Locate the cell with the specified text and output its [X, Y] center coordinate. 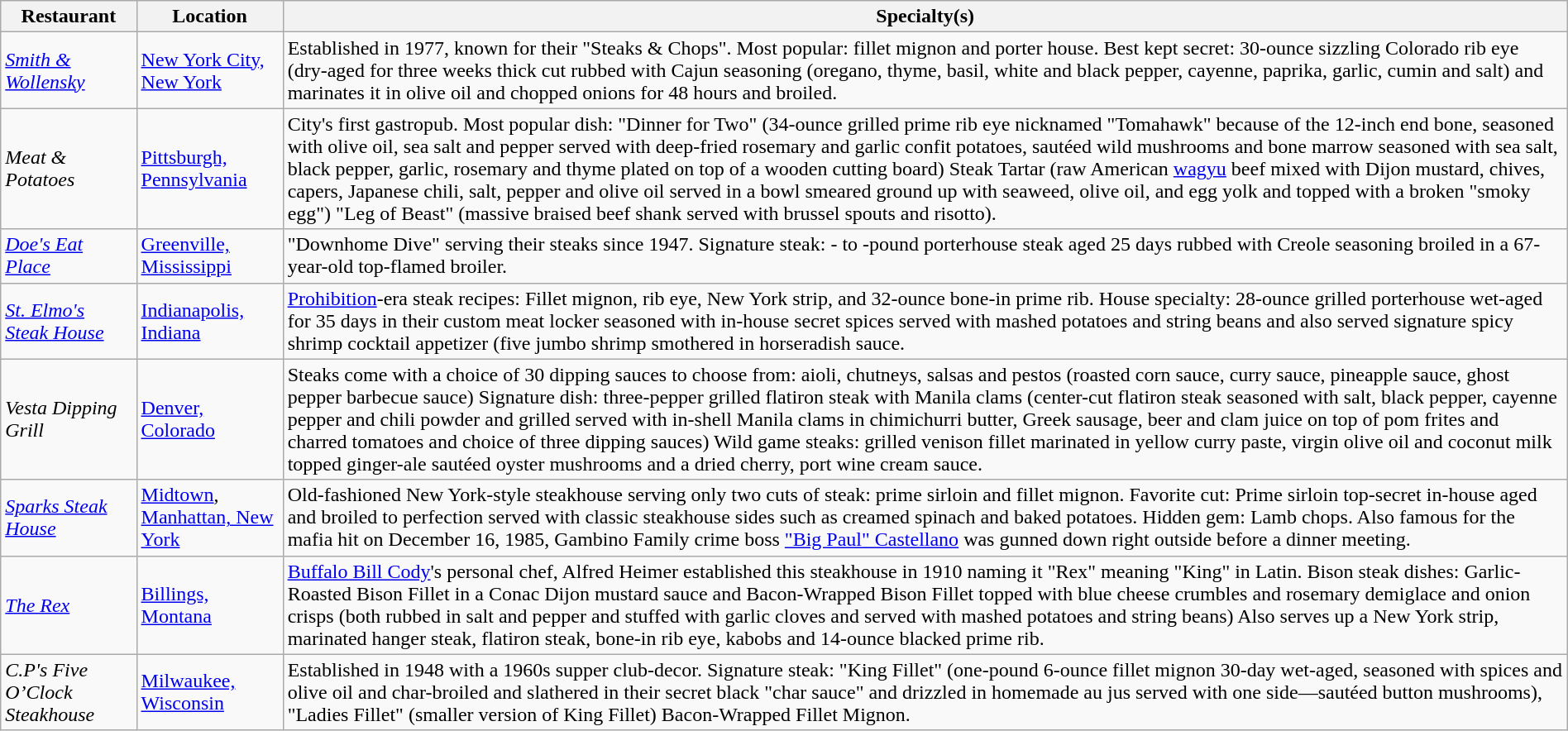
Indianapolis, Indiana [210, 321]
Pittsburgh, Pennsylvania [210, 169]
Midtown, Manhattan, New York [210, 518]
Greenville, Mississippi [210, 256]
St. Elmo's Steak House [69, 321]
Billings, Montana [210, 605]
Vesta Dipping Grill [69, 419]
The Rex [69, 605]
New York City, New York [210, 70]
Meat & Potatoes [69, 169]
Sparks Steak House [69, 518]
Denver, Colorado [210, 419]
Restaurant [69, 17]
Specialty(s) [925, 17]
Milwaukee, Wisconsin [210, 692]
Doe's Eat Place [69, 256]
C.P's Five O’Clock Steakhouse [69, 692]
Location [210, 17]
Smith & Wollensky [69, 70]
